Return (x, y) of the center of cell containing provided text 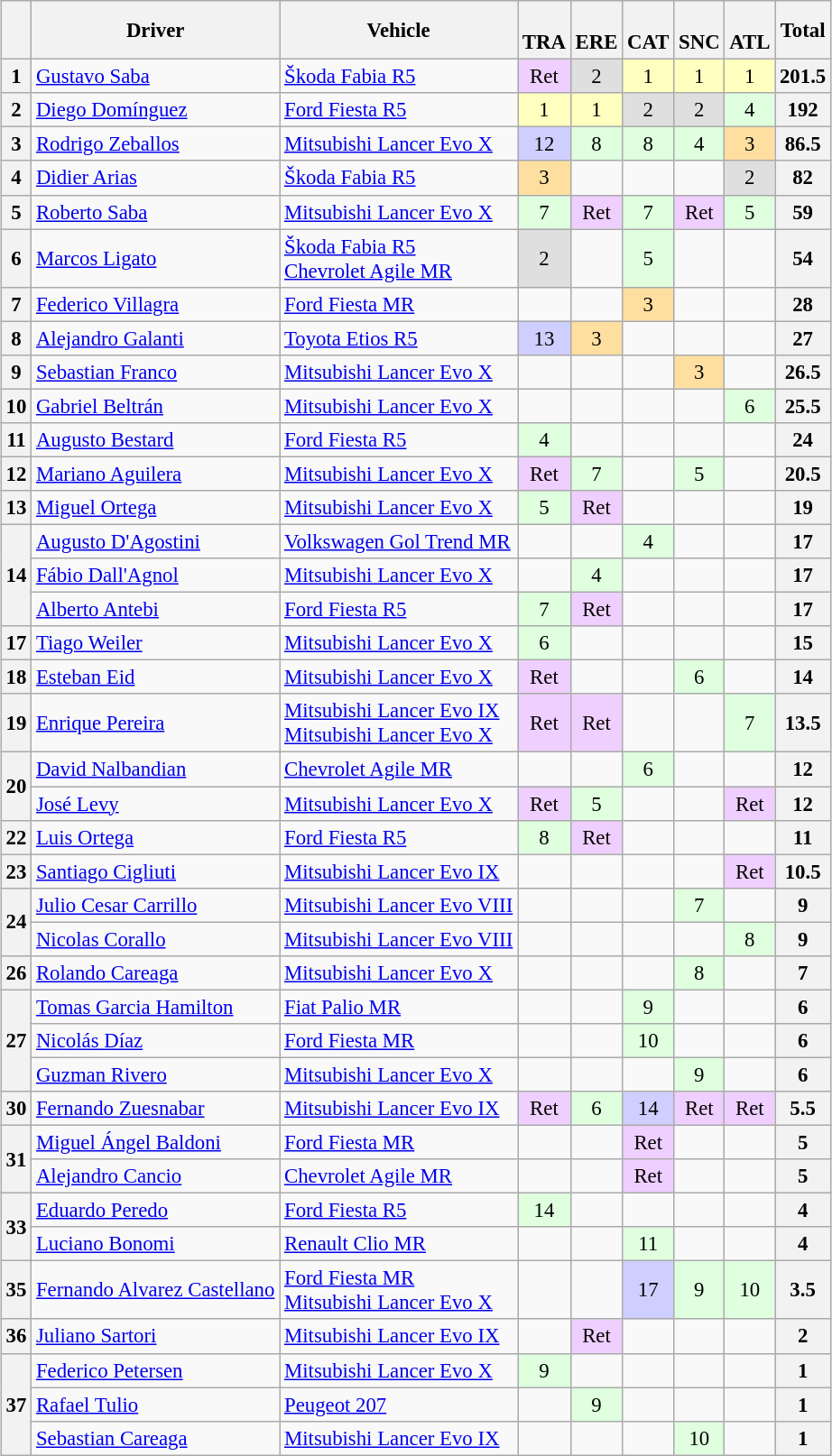
5.5 (803, 1109)
54 (803, 258)
Julio Cesar Carrillo (155, 905)
33 (16, 1227)
Marcos Ligato (155, 258)
Miguel Ortega (155, 508)
Miguel Ángel Baldoni (155, 1142)
Federico Villagra (155, 304)
Ford Fiesta MR Mitsubishi Lancer Evo X (399, 1290)
Volkswagen Gol Trend MR (399, 541)
Esteban Eid (155, 677)
Federico Petersen (155, 1370)
Tomas Garcia Hamilton (155, 1007)
20.5 (803, 474)
59 (803, 212)
ATL (750, 31)
ERE (596, 31)
Fernando Alvarez Castellano (155, 1290)
Luciano Bonomi (155, 1244)
Fiat Palio MR (399, 1007)
José Levy (155, 804)
SNC (699, 31)
Rafael Tulio (155, 1405)
Škoda Fabia R5 Chevrolet Agile MR (399, 258)
Didier Arias (155, 178)
Santiago Cigliuti (155, 871)
20 (16, 787)
Gabriel Beltrán (155, 406)
Total (803, 31)
10.5 (803, 871)
Sebastian Careaga (155, 1438)
26.5 (803, 372)
3.5 (803, 1290)
26 (16, 972)
31 (16, 1158)
Guzman Rivero (155, 1074)
Toyota Etios R5 (399, 338)
David Nalbandian (155, 769)
13.5 (803, 723)
Alejandro Cancio (155, 1176)
Enrique Pereira (155, 723)
18 (16, 677)
CAT (648, 31)
25.5 (803, 406)
Fábio Dall'Agnol (155, 576)
Fernando Zuesnabar (155, 1109)
Rodrigo Zeballos (155, 144)
Vehicle (399, 31)
201.5 (803, 77)
Augusto D'Agostini (155, 541)
35 (16, 1290)
Diego Domínguez (155, 110)
Rolando Careaga (155, 972)
Alejandro Galanti (155, 338)
22 (16, 837)
Driver (155, 31)
Gustavo Saba (155, 77)
Sebastian Franco (155, 372)
15 (803, 643)
86.5 (803, 144)
Nicolas Corallo (155, 939)
Nicolás Díaz (155, 1041)
192 (803, 110)
Renault Clio MR (399, 1244)
Augusto Bestard (155, 440)
Mariano Aguilera (155, 474)
Juliano Sartori (155, 1336)
28 (803, 304)
Mitsubishi Lancer Evo IX Mitsubishi Lancer Evo X (399, 723)
23 (16, 871)
Tiago Weiler (155, 643)
Roberto Saba (155, 212)
Peugeot 207 (399, 1405)
36 (16, 1336)
TRA (545, 31)
Alberto Antebi (155, 610)
82 (803, 178)
30 (16, 1109)
37 (16, 1404)
Luis Ortega (155, 837)
Eduardo Peredo (155, 1211)
